Output the [X, Y] coordinate of the center of the cell containing the given text.  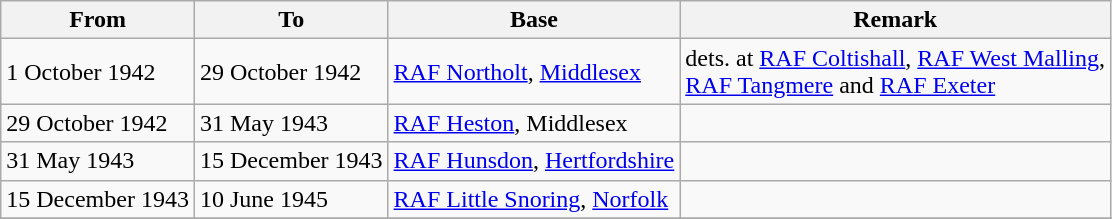
RAF Northolt, Middlesex [534, 72]
RAF Little Snoring, Norfolk [534, 199]
dets. at RAF Coltishall, RAF West Malling, RAF Tangmere and RAF Exeter [896, 72]
1 October 1942 [98, 72]
To [291, 20]
RAF Hunsdon, Hertfordshire [534, 161]
Remark [896, 20]
10 June 1945 [291, 199]
Base [534, 20]
From [98, 20]
RAF Heston, Middlesex [534, 123]
